Find where the given text appears and provide that cell's center as (x, y) coordinate. 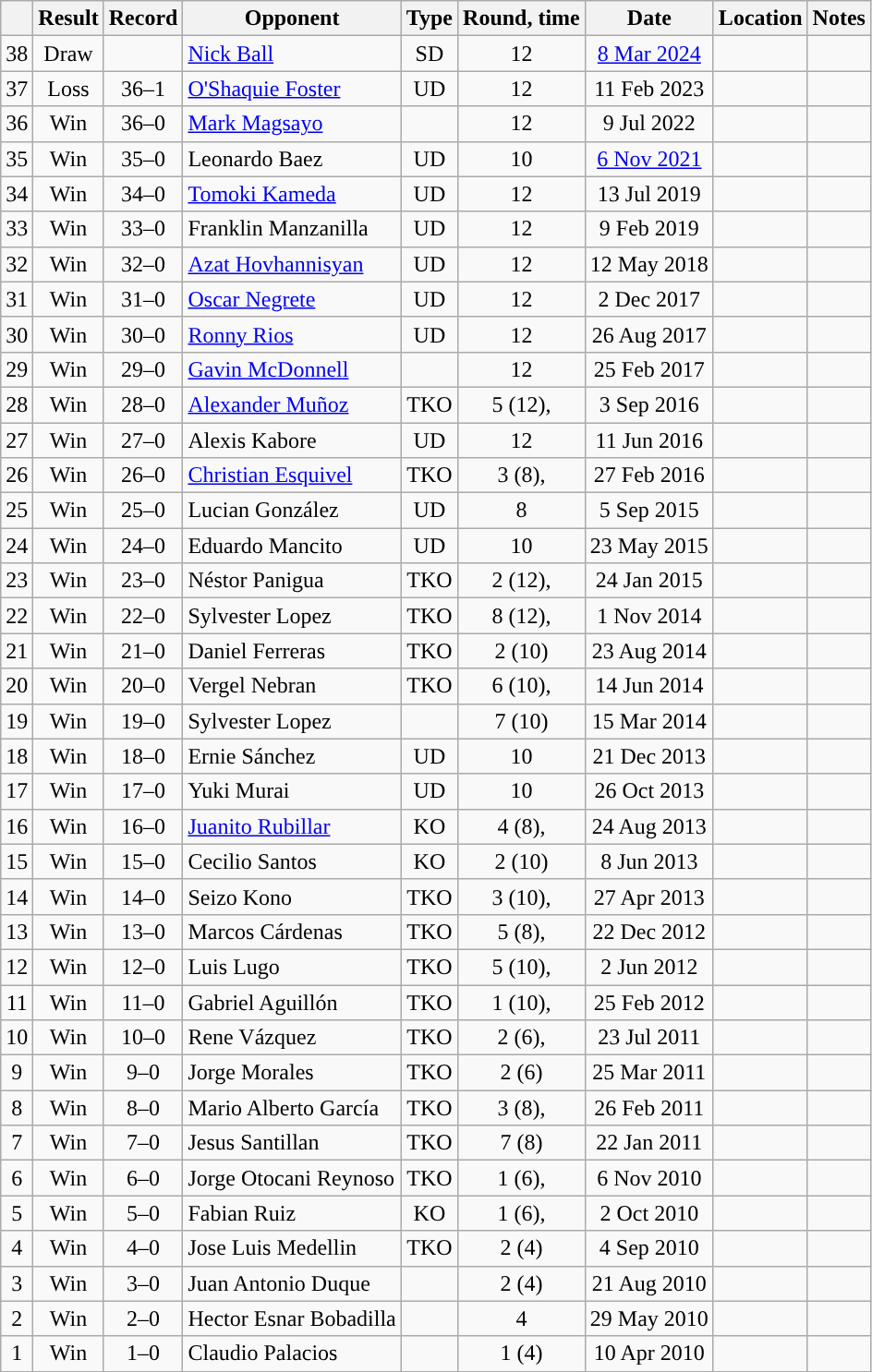
12 May 2018 (648, 264)
Eduardo Mancito (292, 546)
27 (17, 440)
29–0 (143, 369)
1 Nov 2014 (648, 616)
7 (10) (522, 721)
2–0 (143, 1318)
6 Nov 2010 (648, 1178)
4–0 (143, 1248)
18 (17, 756)
9 Jul 2022 (648, 124)
20 (17, 686)
Notes (839, 18)
14 (17, 897)
21 Aug 2010 (648, 1283)
Jesus Santillan (292, 1143)
11 Jun 2016 (648, 440)
4 (8), (522, 826)
6–0 (143, 1178)
21 (17, 651)
5 (17, 1213)
26–0 (143, 475)
27 Feb 2016 (648, 475)
Luis Lugo (292, 967)
25 Feb 2017 (648, 369)
Result (68, 18)
31–0 (143, 299)
Tomoki Kameda (292, 194)
Nick Ball (292, 54)
Juan Antonio Duque (292, 1283)
3 (17, 1283)
21 Dec 2013 (648, 756)
9 (17, 1073)
Draw (68, 54)
33–0 (143, 229)
3 (10), (522, 897)
Loss (68, 89)
8 (12), (522, 616)
6 (17, 1178)
22 Jan 2011 (648, 1143)
2 (6), (522, 1038)
5 (12), (522, 404)
Location (760, 18)
35 (17, 159)
24 Aug 2013 (648, 826)
Oscar Negrete (292, 299)
19–0 (143, 721)
8–0 (143, 1108)
30–0 (143, 334)
34–0 (143, 194)
Date (648, 18)
9–0 (143, 1073)
Alexander Muñoz (292, 404)
29 (17, 369)
10–0 (143, 1038)
Opponent (292, 18)
Lucian González (292, 511)
3 Sep 2016 (648, 404)
37 (17, 89)
23 (17, 581)
Record (143, 18)
2 (17, 1318)
19 (17, 721)
26 Aug 2017 (648, 334)
5–0 (143, 1213)
2 Oct 2010 (648, 1213)
14 Jun 2014 (648, 686)
16–0 (143, 826)
25 (17, 511)
27 Apr 2013 (648, 897)
22–0 (143, 616)
Mario Alberto García (292, 1108)
Type (429, 18)
Néstor Panigua (292, 581)
Hector Esnar Bobadilla (292, 1318)
31 (17, 299)
Gavin McDonnell (292, 369)
Jorge Morales (292, 1073)
26 Oct 2013 (648, 791)
Jose Luis Medellin (292, 1248)
9 Feb 2019 (648, 229)
3–0 (143, 1283)
1 (10), (522, 1002)
23–0 (143, 581)
36–1 (143, 89)
8 Jun 2013 (648, 861)
34 (17, 194)
Ernie Sánchez (292, 756)
36 (17, 124)
8 Mar 2024 (648, 54)
26 Feb 2011 (648, 1108)
32 (17, 264)
28 (17, 404)
Rene Vázquez (292, 1038)
Mark Magsayo (292, 124)
Fabian Ruiz (292, 1213)
5 Sep 2015 (648, 511)
Franklin Manzanilla (292, 229)
Daniel Ferreras (292, 651)
4 Sep 2010 (648, 1248)
Ronny Rios (292, 334)
Vergel Nebran (292, 686)
Azat Hovhannisyan (292, 264)
16 (17, 826)
Cecilio Santos (292, 861)
35–0 (143, 159)
Christian Esquivel (292, 475)
11–0 (143, 1002)
Juanito Rubillar (292, 826)
24 (17, 546)
7 (8) (522, 1143)
Marcos Cárdenas (292, 932)
13 Jul 2019 (648, 194)
6 Nov 2021 (648, 159)
1–0 (143, 1354)
5 (10), (522, 967)
O'Shaquie Foster (292, 89)
7 (17, 1143)
2 (12), (522, 581)
30 (17, 334)
23 May 2015 (648, 546)
11 (17, 1002)
22 Dec 2012 (648, 932)
22 (17, 616)
14–0 (143, 897)
10 Apr 2010 (648, 1354)
17 (17, 791)
36–0 (143, 124)
15 (17, 861)
15–0 (143, 861)
24–0 (143, 546)
1 (4) (522, 1354)
20–0 (143, 686)
1 (17, 1354)
Leonardo Baez (292, 159)
Gabriel Aguillón (292, 1002)
13–0 (143, 932)
12–0 (143, 967)
Claudio Palacios (292, 1354)
23 Aug 2014 (648, 651)
25–0 (143, 511)
6 (10), (522, 686)
17–0 (143, 791)
2 (6) (522, 1073)
Alexis Kabore (292, 440)
23 Jul 2011 (648, 1038)
2 Jun 2012 (648, 967)
28–0 (143, 404)
2 Dec 2017 (648, 299)
25 Mar 2011 (648, 1073)
Yuki Murai (292, 791)
24 Jan 2015 (648, 581)
SD (429, 54)
25 Feb 2012 (648, 1002)
5 (8), (522, 932)
27–0 (143, 440)
26 (17, 475)
38 (17, 54)
11 Feb 2023 (648, 89)
15 Mar 2014 (648, 721)
Round, time (522, 18)
Jorge Otocani Reynoso (292, 1178)
7–0 (143, 1143)
13 (17, 932)
21–0 (143, 651)
18–0 (143, 756)
29 May 2010 (648, 1318)
32–0 (143, 264)
Seizo Kono (292, 897)
33 (17, 229)
